Determine the (X, Y) coordinate at the center of the cell enclosing the given text.  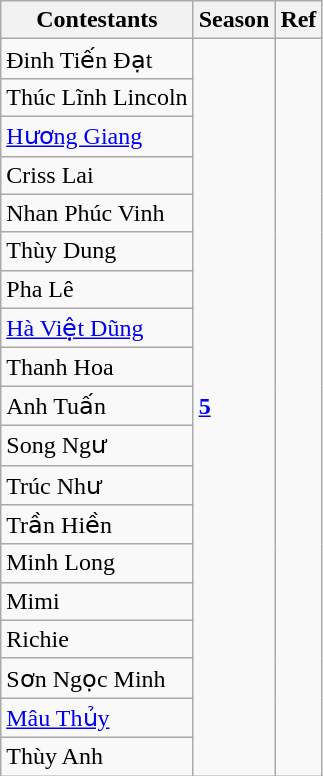
Thanh Hoa (97, 367)
Trần Hiền (97, 525)
Pha Lê (97, 289)
Ref (298, 20)
Season (234, 20)
Mimi (97, 601)
Hà Việt Dũng (97, 328)
Minh Long (97, 563)
Anh Tuấn (97, 406)
Mâu Thủy (97, 718)
Đinh Tiến Đạt (97, 59)
Criss Lai (97, 175)
Thùy Anh (97, 756)
Thùy Dung (97, 251)
Hương Giang (97, 136)
Trúc Như (97, 485)
Richie (97, 639)
5 (234, 408)
Song Ngư (97, 445)
Sơn Ngọc Minh (97, 678)
Nhan Phúc Vinh (97, 213)
Contestants (97, 20)
Thúc Lĩnh Lincoln (97, 97)
